Locate the cell with the specified text and output its [X, Y] center coordinate. 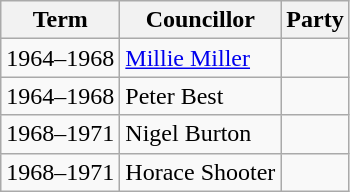
Horace Shooter [200, 172]
Nigel Burton [200, 134]
Party [315, 20]
Peter Best [200, 96]
Councillor [200, 20]
Term [60, 20]
Millie Miller [200, 58]
